Search for the cell housing the specified text and yield its (x, y) center coordinate. 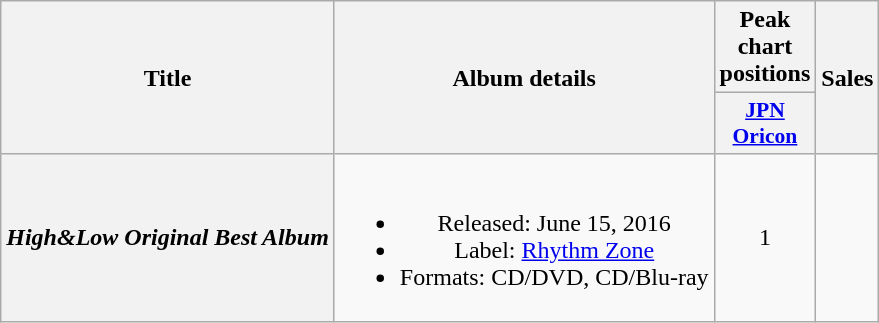
Album details (524, 78)
1 (765, 238)
Sales (848, 78)
High&Low Original Best Album (168, 238)
Title (168, 78)
Released: June 15, 2016Label: Rhythm ZoneFormats: CD/DVD, CD/Blu-ray (524, 238)
JPNOricon (765, 124)
Peak chart positions (765, 47)
